Search for the cell housing the specified text and yield its [x, y] center coordinate. 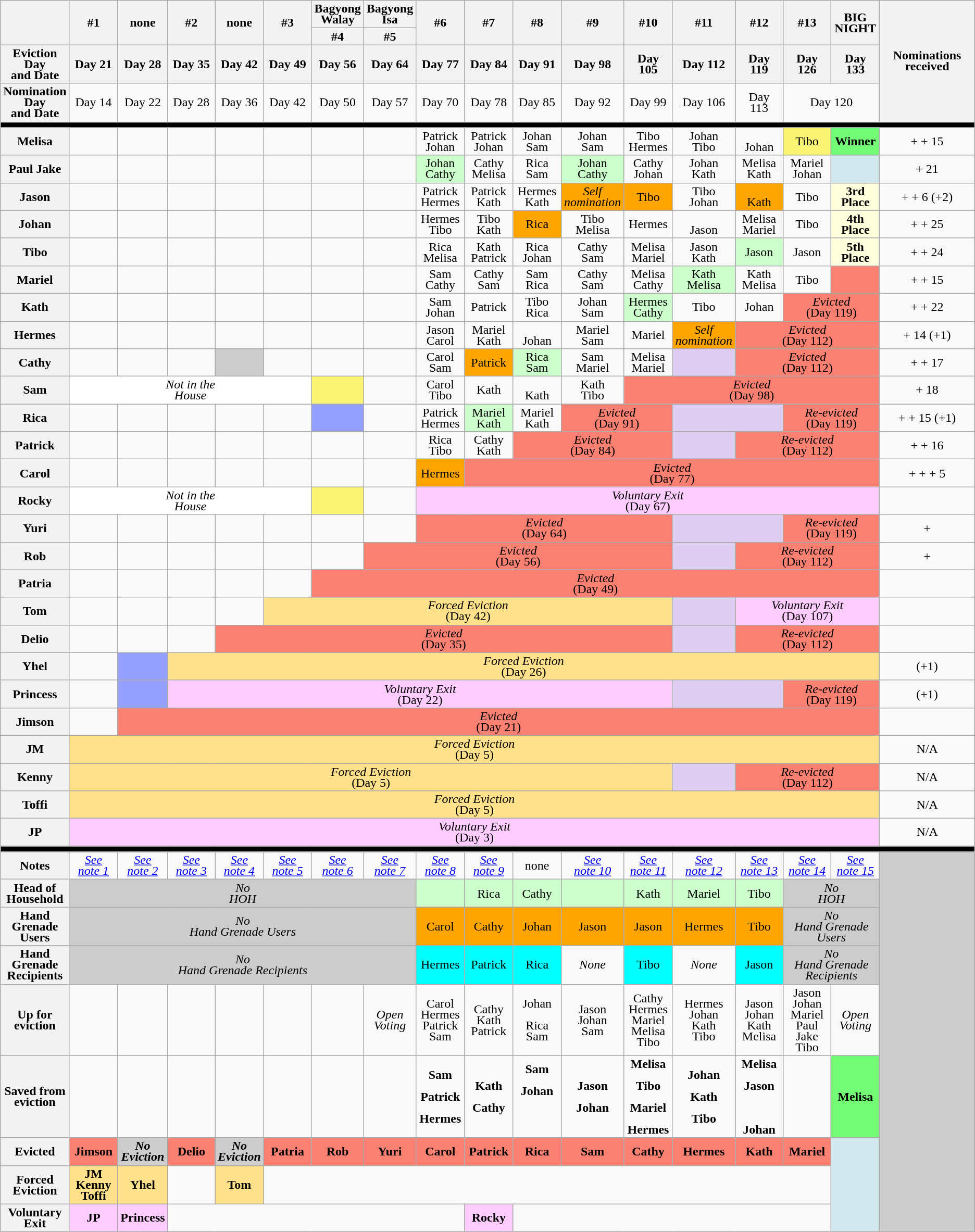
JasonJohanMarielPaul JakeTibo [807, 1020]
KathPatrick [489, 252]
Day 99 [648, 103]
+ + 17 [927, 362]
JohanTibo [704, 142]
Voluntary Exit(Day 107) [807, 611]
+ 14 (+1) [927, 334]
#7 [489, 23]
Voluntary Exit(Day 67) [648, 501]
Evicted(Day 21) [499, 722]
Forced Eviction(Day 26) [524, 667]
Day 22 [143, 103]
Day 21 [94, 64]
JM [35, 749]
Day 14 [94, 103]
#12 [759, 23]
Bagyong Walay [337, 15]
Day 106 [704, 103]
Day 35 [191, 64]
CathyHermesMarielMelisaTibo [648, 1020]
JasonJohanSam [592, 1020]
Seenote 11 [648, 865]
TiboKath [489, 224]
Day 119 [759, 64]
CathyKathPatrick [489, 1020]
Hand Grenade Users [35, 926]
Seenote 13 [759, 865]
Day 126 [807, 64]
Forced Eviction(Day 42) [468, 611]
#11 [704, 23]
CarolHermesPatrickSam [441, 1020]
#5 [390, 36]
Day 105 [648, 64]
+ 18 [927, 391]
MelisaTiboMarielHermes [648, 1097]
Day 112 [704, 64]
+ + 22 [927, 307]
HermesJohanKathTibo [704, 1020]
#3 [287, 23]
RicaJohan [537, 252]
+ + 16 [927, 446]
Seenote 9 [489, 865]
Day 78 [489, 103]
BIG NIGHT [855, 23]
MarielJohan [807, 169]
SamCathy [441, 279]
CarolSam [441, 362]
RicaMelisa [441, 252]
+ + 15 (+1) [927, 418]
CathyJohan [648, 169]
RicaTibo [441, 446]
CathyKath [489, 446]
Melisa Jason Johan [759, 1097]
+ + 25 [927, 224]
SamPatrickHermes [441, 1097]
Day 56 [337, 64]
Evicted(Day 77) [672, 473]
HermesKath [537, 197]
Seenote 5 [287, 865]
Head of Household [35, 894]
TiboMelisa [592, 224]
MelisaKath [759, 169]
Seenote 2 [143, 865]
Seenote 10 [592, 865]
Evicted(Day 35) [444, 638]
CarolTibo [441, 391]
Evicted(Day 49) [596, 583]
CathyMelisa [489, 169]
Saved from eviction [35, 1097]
Day 49 [287, 64]
Day 64 [390, 64]
Seenote 3 [191, 865]
3rd Place [855, 197]
Day 133 [855, 64]
Voluntary Exit(Day 3) [474, 832]
JohanKath [704, 169]
Seenote 7 [390, 865]
Up for eviction [35, 1020]
TiboRica [537, 307]
#2 [191, 23]
#13 [807, 23]
Day 84 [489, 64]
VoluntaryExit [35, 1217]
Nomination Day and Date [35, 103]
Evicted(Day 119) [831, 307]
#1 [94, 23]
Evicted(Day 64) [544, 528]
KathTibo [592, 391]
Evicted [35, 1152]
SamRica [537, 279]
Paul Jake [35, 169]
#6 [441, 23]
Day 50 [337, 103]
JasonKath [704, 252]
5th Place [855, 252]
Day 113 [759, 103]
Day 91 [537, 64]
JasonJohan [592, 1097]
Seenote 8 [441, 865]
Day 70 [441, 103]
Evicted(Day 84) [593, 446]
Evicted(Day 56) [518, 556]
JasonCarol [441, 334]
TiboHermes [648, 142]
Day 77 [441, 64]
Day 92 [592, 103]
Winner [855, 142]
Johan KathTibo [704, 1097]
#8 [537, 23]
Bagyong Isa [390, 15]
JasonJohanKathMelisa [759, 1020]
Nominations received [927, 61]
Eviction Day and Date [35, 64]
Kenny [35, 777]
Evicted(Day 91) [617, 418]
ForcedEviction [35, 1185]
4th Place [855, 224]
JohanRicaSam [537, 1020]
Toffi [35, 805]
PatrickKath [489, 197]
Day 98 [592, 64]
Voluntary Exit(Day 22) [420, 694]
Hand Grenade Recipients [35, 965]
#4 [337, 36]
Seenote 1 [94, 865]
HermesCathy [648, 307]
SamMariel [592, 362]
Evicted(Day 98) [752, 391]
TiboJohan [704, 197]
Seenote 12 [704, 865]
Seenote 6 [337, 865]
Seenote 15 [855, 865]
#9 [592, 23]
Notes [35, 865]
Day 85 [537, 103]
KathCathy [489, 1097]
Seenote 4 [240, 865]
JMKennyToffi [94, 1185]
+ + + 5 [927, 473]
Day 120 [831, 103]
HermesTibo [441, 224]
Seenote 14 [807, 865]
Day 36 [240, 103]
+ 21 [927, 169]
MarielSam [592, 334]
MelisaCathy [648, 279]
+ + 6 (+2) [927, 197]
Day 57 [390, 103]
#10 [648, 23]
+ + 24 [927, 252]
